For the text-containing cell, return its midpoint in (x, y) coordinate format. 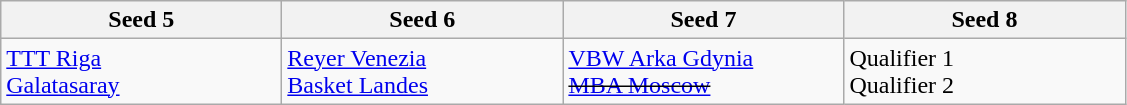
Seed 8 (984, 20)
Seed 7 (704, 20)
VBW Arka Gdynia MBA Moscow (704, 72)
Reyer Venezia Basket Landes (422, 72)
TTT Riga Galatasaray (142, 72)
Seed 5 (142, 20)
Seed 6 (422, 20)
Qualifier 1Qualifier 2 (984, 72)
